Return (X, Y) of the center of cell containing provided text 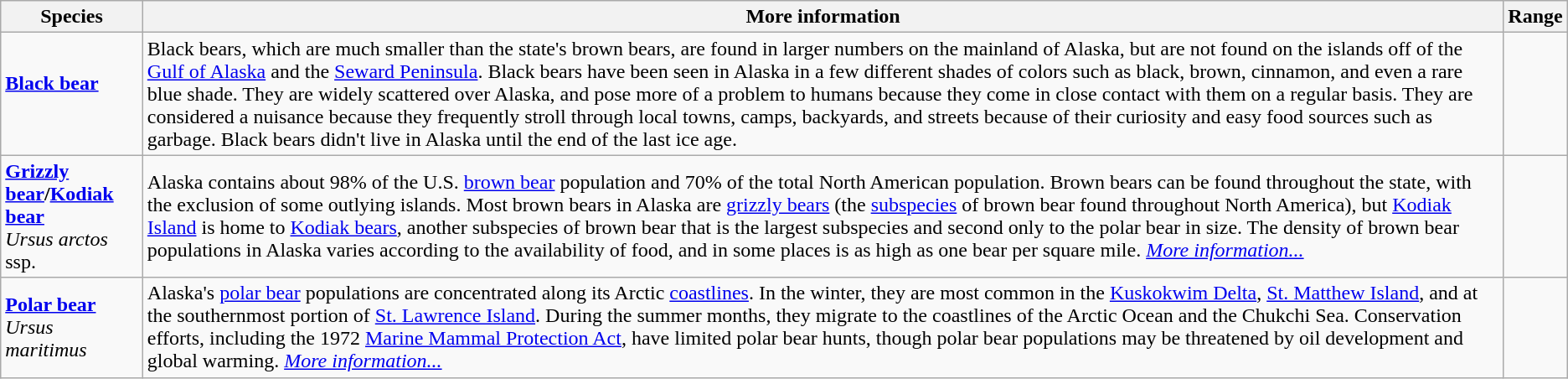
Range (1535, 17)
Polar bearUrsus maritimus (72, 327)
Species (72, 17)
Black bear (72, 94)
Grizzly bear/Kodiak bearUrsus arctos ssp. (72, 216)
More information (823, 17)
